Find where the given text appears and provide that cell's center as (X, Y) coordinate. 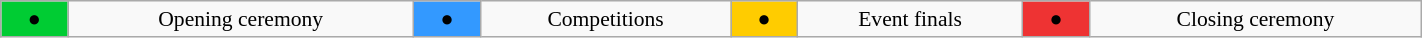
Closing ceremony (1256, 19)
Event finals (910, 19)
Opening ceremony (241, 19)
Competitions (606, 19)
